Identify which cell holds the provided text, then report its [X, Y] central coordinate. 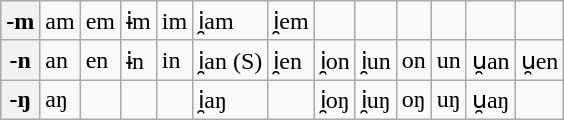
-ŋ [20, 100]
u̯en [540, 60]
uŋ [448, 100]
i̯em [291, 21]
aŋ [60, 100]
un [448, 60]
i̯am [230, 21]
i̯uŋ [376, 100]
i̯un [376, 60]
em [100, 21]
on [414, 60]
i̯on [334, 60]
in [174, 60]
ɨn [139, 60]
ɨm [139, 21]
i̯oŋ [334, 100]
u̯aŋ [490, 100]
en [100, 60]
-m [20, 21]
an [60, 60]
i̯aŋ [230, 100]
-n [20, 60]
u̯an [490, 60]
i̯an (S) [230, 60]
im [174, 21]
oŋ [414, 100]
i̯en [291, 60]
am [60, 21]
